Locate the cell with the specified text and output its (x, y) center coordinate. 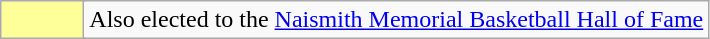
Also elected to the Naismith Memorial Basketball Hall of Fame (396, 20)
